Determine the (X, Y) coordinate at the center of the cell enclosing the given text.  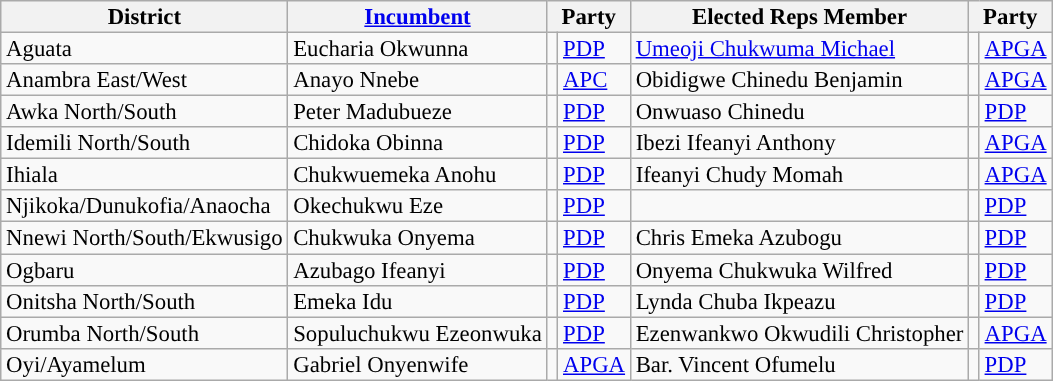
Peter Madubueze (418, 112)
Umeoji Chukwuma Michael (799, 49)
Eucharia Okwunna (418, 49)
Azubago Ifeanyi (418, 270)
Nnewi North/South/Ekwusigo (144, 238)
District (144, 17)
Emeka Idu (418, 301)
Gabriel Onyenwife (418, 364)
Onitsha North/South (144, 301)
Sopuluchukwu Ezeonwuka (418, 333)
Anambra East/West (144, 80)
Bar. Vincent Ofumelu (799, 364)
APC (594, 80)
Ogbaru (144, 270)
Ezenwankwo Okwudili Christopher (799, 333)
Chris Emeka Azubogu (799, 238)
Orumba North/South (144, 333)
Lynda Chuba Ikpeazu (799, 301)
Ihiala (144, 175)
Anayo Nnebe (418, 80)
Idemili North/South (144, 143)
Chidoka Obinna (418, 143)
Ifeanyi Chudy Momah (799, 175)
Ibezi Ifeanyi Anthony (799, 143)
Okechukwu Eze (418, 206)
Aguata (144, 49)
Onyema Chukwuka Wilfred (799, 270)
Incumbent (418, 17)
Njikoka/Dunukofia/Anaocha (144, 206)
Elected Reps Member (799, 17)
Awka North/South (144, 112)
Chukwuemeka Anohu (418, 175)
Onwuaso Chinedu (799, 112)
Oyi/Ayamelum (144, 364)
Obidigwe Chinedu Benjamin (799, 80)
Chukwuka Onyema (418, 238)
